Output the [X, Y] coordinate of the center of the cell containing the given text.  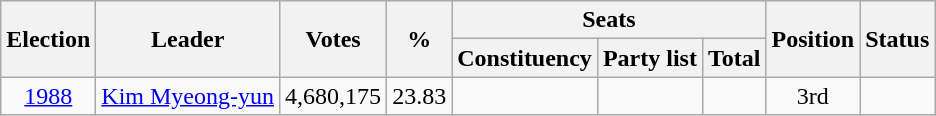
Status [898, 39]
Seats [609, 20]
23.83 [420, 96]
Party list [650, 58]
Kim Myeong-yun [188, 96]
Leader [188, 39]
Votes [334, 39]
Position [813, 39]
1988 [48, 96]
Total [734, 58]
% [420, 39]
3rd [813, 96]
4,680,175 [334, 96]
Election [48, 39]
Constituency [525, 58]
